Pinpoint the cell where the given text exists, returning its [X, Y] midpoint coordinate. 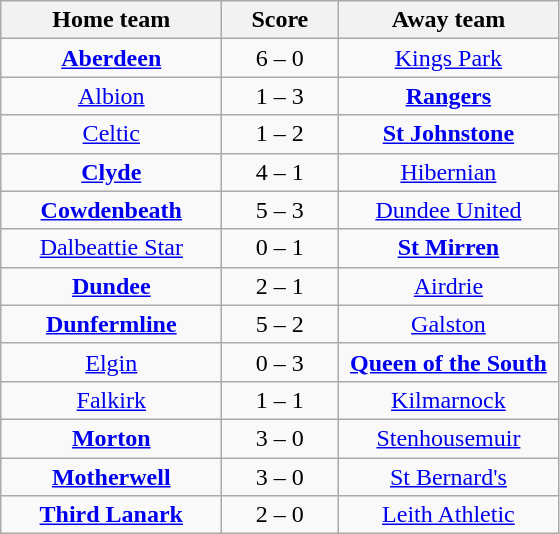
Aberdeen [112, 58]
0 – 1 [280, 248]
Dalbeattie Star [112, 248]
Kilmarnock [448, 400]
Leith Athletic [448, 515]
Celtic [112, 134]
4 – 1 [280, 172]
Clyde [112, 172]
Third Lanark [112, 515]
1 – 2 [280, 134]
Motherwell [112, 477]
Falkirk [112, 400]
Morton [112, 438]
St Mirren [448, 248]
0 – 3 [280, 362]
6 – 0 [280, 58]
Score [280, 20]
St Johnstone [448, 134]
Home team [112, 20]
2 – 1 [280, 286]
5 – 3 [280, 210]
Cowdenbeath [112, 210]
Elgin [112, 362]
Hibernian [448, 172]
Dundee [112, 286]
St Bernard's [448, 477]
1 – 3 [280, 96]
Airdrie [448, 286]
5 – 2 [280, 324]
Away team [448, 20]
Albion [112, 96]
Galston [448, 324]
Rangers [448, 96]
Dundee United [448, 210]
1 – 1 [280, 400]
Stenhousemuir [448, 438]
Dunfermline [112, 324]
Queen of the South [448, 362]
2 – 0 [280, 515]
Kings Park [448, 58]
